Output the (X, Y) coordinate of the center of the cell containing the given text.  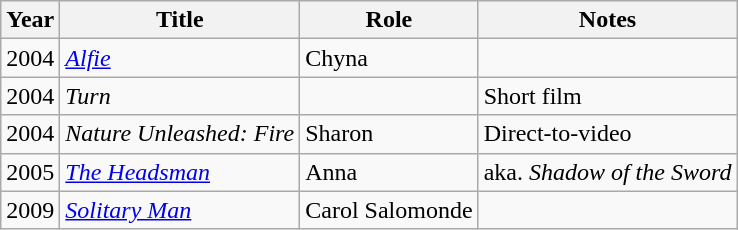
Sharon (389, 134)
2005 (30, 172)
The Headsman (180, 172)
Turn (180, 96)
2009 (30, 210)
Title (180, 20)
Short film (608, 96)
Solitary Man (180, 210)
Role (389, 20)
Year (30, 20)
Alfie (180, 58)
Chyna (389, 58)
aka. Shadow of the Sword (608, 172)
Notes (608, 20)
Carol Salomonde (389, 210)
Nature Unleashed: Fire (180, 134)
Anna (389, 172)
Direct-to-video (608, 134)
